For the text-containing cell, return its midpoint in [X, Y] coordinate format. 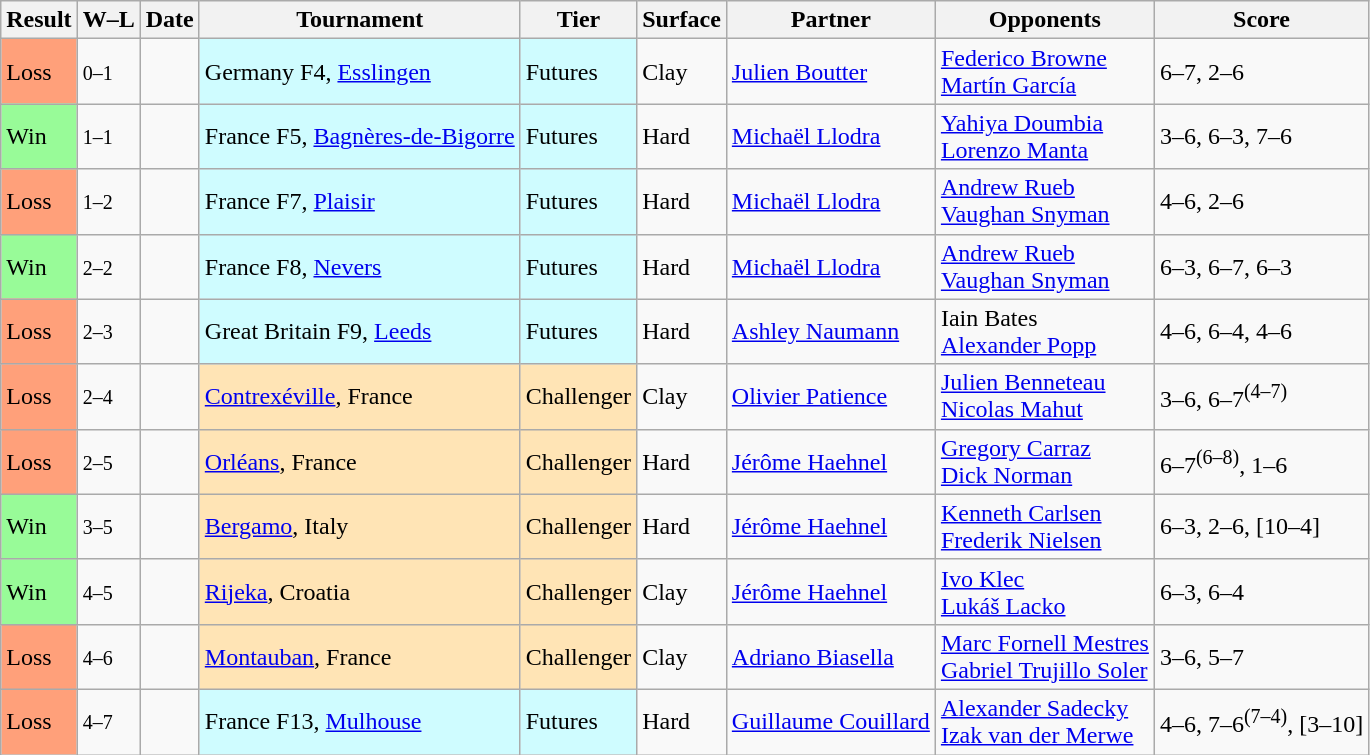
Julien Boutter [830, 72]
France F8, Nevers [360, 266]
4–6, 7–6(7–4), [3–10] [1261, 722]
3–6, 6–7(4–7) [1261, 396]
Rijeka, Croatia [360, 592]
6–7, 2–6 [1261, 72]
France F13, Mulhouse [360, 722]
Kenneth Carlsen Frederik Nielsen [1044, 526]
Result [39, 20]
Julien Benneteau Nicolas Mahut [1044, 396]
2–2 [108, 266]
Opponents [1044, 20]
Ashley Naumann [830, 332]
Alexander Sadecky Izak van der Merwe [1044, 722]
3–6, 6–3, 7–6 [1261, 136]
Partner [830, 20]
Adriano Biasella [830, 656]
4–6, 6–4, 4–6 [1261, 332]
Marc Fornell Mestres Gabriel Trujillo Soler [1044, 656]
4–5 [108, 592]
Ivo Klec Lukáš Lacko [1044, 592]
France F7, Plaisir [360, 202]
1–1 [108, 136]
France F5, Bagnères-de-Bigorre [360, 136]
Olivier Patience [830, 396]
4–6, 2–6 [1261, 202]
6–3, 2–6, [10–4] [1261, 526]
Tournament [360, 20]
2–3 [108, 332]
Montauban, France [360, 656]
2–4 [108, 396]
Federico Browne Martín García [1044, 72]
Date [170, 20]
Surface [682, 20]
Orléans, France [360, 462]
3–6, 5–7 [1261, 656]
4–6 [108, 656]
Germany F4, Esslingen [360, 72]
W–L [108, 20]
0–1 [108, 72]
6–3, 6–7, 6–3 [1261, 266]
2–5 [108, 462]
Great Britain F9, Leeds [360, 332]
Tier [578, 20]
Score [1261, 20]
3–5 [108, 526]
Contrexéville, France [360, 396]
1–2 [108, 202]
Guillaume Couillard [830, 722]
Gregory Carraz Dick Norman [1044, 462]
6–7(6–8), 1–6 [1261, 462]
4–7 [108, 722]
6–3, 6–4 [1261, 592]
Iain Bates Alexander Popp [1044, 332]
Bergamo, Italy [360, 526]
Yahiya Doumbia Lorenzo Manta [1044, 136]
